For the text-containing cell, return its midpoint in (x, y) coordinate format. 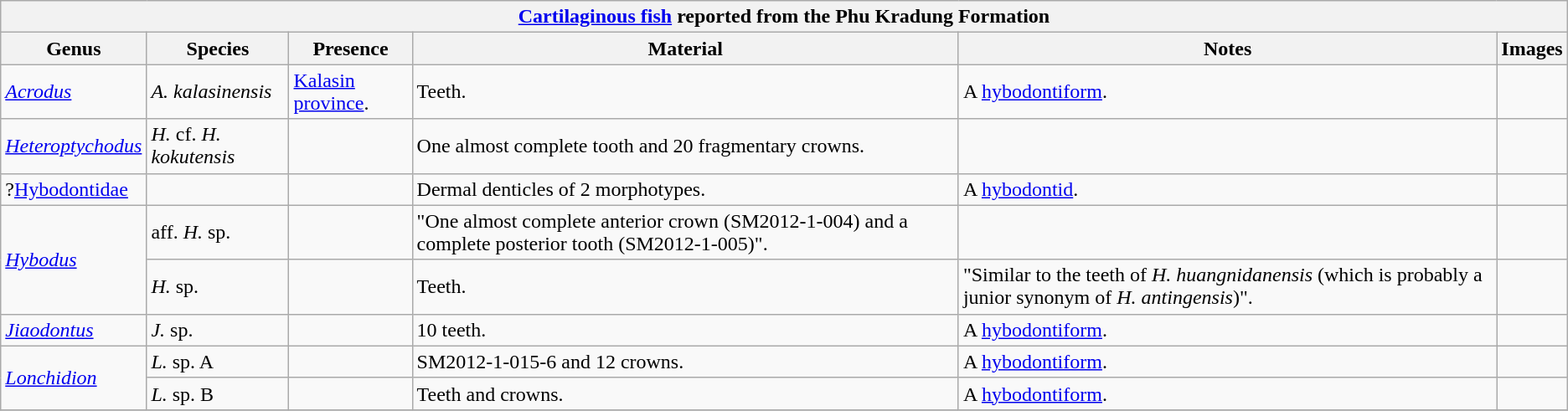
Dermal denticles of 2 morphotypes. (685, 189)
SM2012-1-015-6 and 12 crowns. (685, 362)
Kalasin province. (350, 92)
Images (1532, 49)
L. sp. A (218, 362)
One almost complete tooth and 20 fragmentary crowns. (685, 146)
H. cf. H. kokutensis (218, 146)
Teeth and crowns. (685, 393)
H. sp. (218, 286)
Material (685, 49)
?Hybodontidae (74, 189)
A hybodontid. (1227, 189)
Notes (1227, 49)
aff. H. sp. (218, 233)
10 teeth. (685, 330)
Jiaodontus (74, 330)
J. sp. (218, 330)
Hybodus (74, 259)
L. sp. B (218, 393)
Genus (74, 49)
"One almost complete anterior crown (SM2012-1-004) and a complete posterior tooth (SM2012-1-005)". (685, 233)
Heteroptychodus (74, 146)
A. kalasinensis (218, 92)
Acrodus (74, 92)
"Similar to the teeth of H. huangnidanensis (which is probably a junior synonym of H. antingensis)". (1227, 286)
Lonchidion (74, 378)
Species (218, 49)
Presence (350, 49)
Cartilaginous fish reported from the Phu Kradung Formation (784, 17)
